Return (x, y) of the center of cell containing provided text 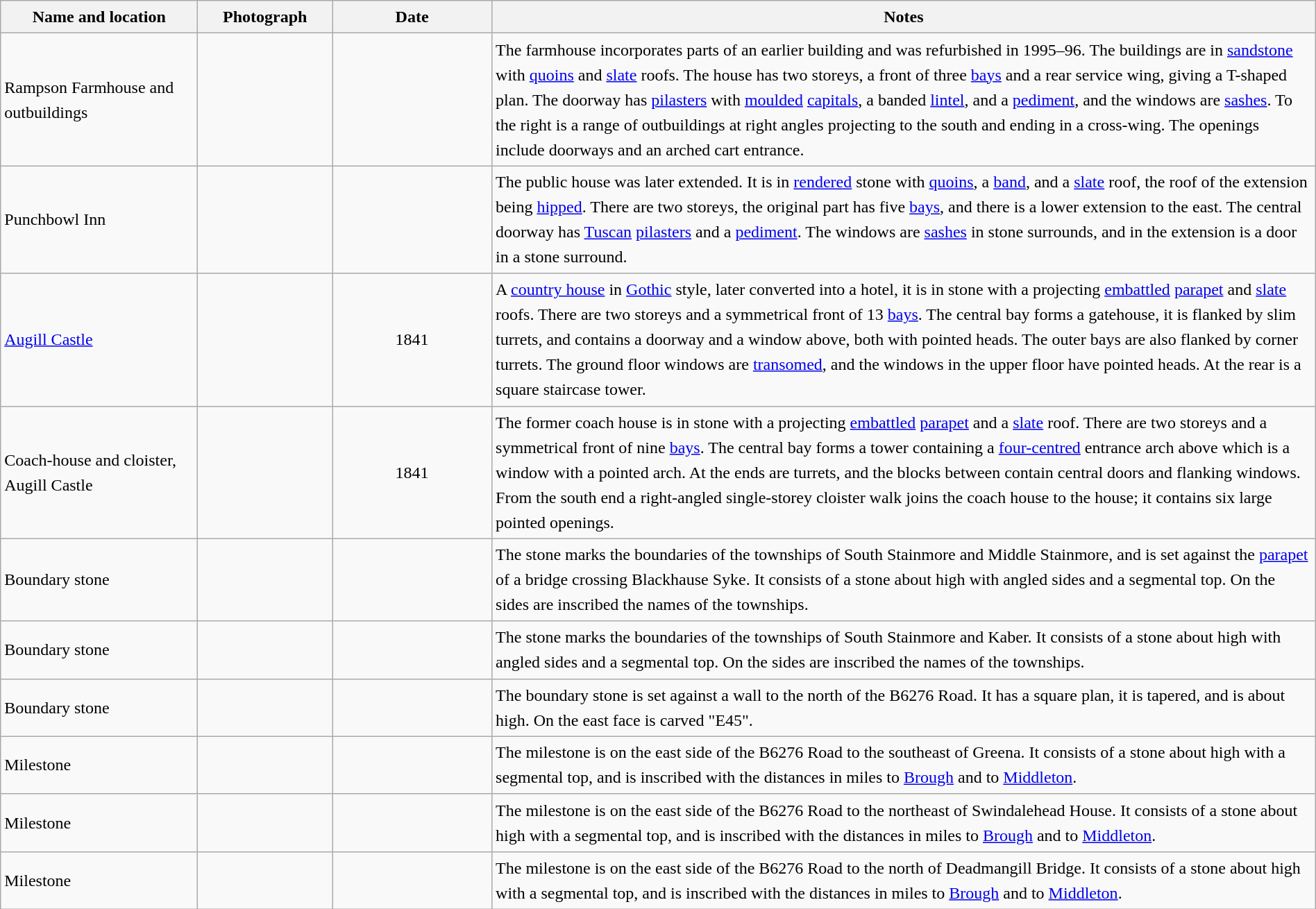
Name and location (99, 17)
Augill Castle (99, 340)
Coach-house and cloister,Augill Castle (99, 472)
Photograph (265, 17)
Date (412, 17)
Rampson Farmhouse and outbuildings (99, 100)
Punchbowl Inn (99, 219)
Notes (904, 17)
